Extract the (x, y) coordinate from the center of the cell holding the provided text.  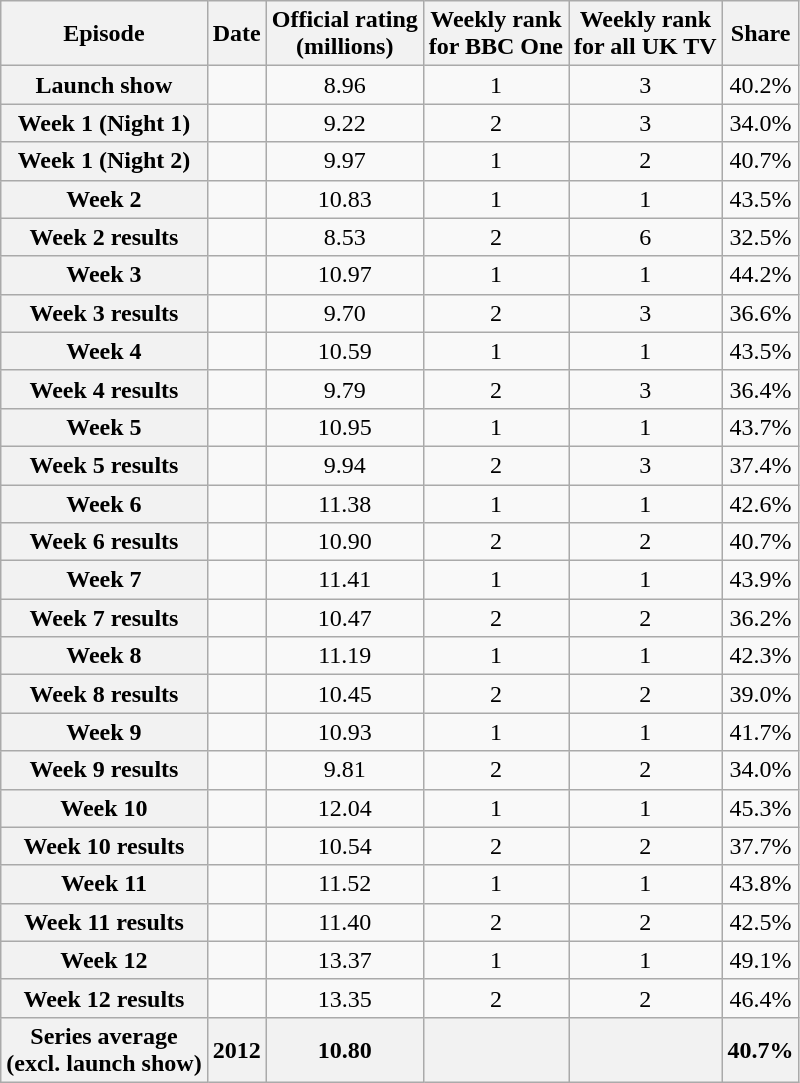
Week 7 results (104, 618)
Week 2 results (104, 237)
9.94 (344, 465)
40.2% (760, 85)
42.3% (760, 656)
13.37 (344, 960)
Week 1 (Night 2) (104, 161)
42.5% (760, 922)
Week 4 (104, 351)
45.3% (760, 808)
Week 8 (104, 656)
Week 9 results (104, 770)
11.19 (344, 656)
43.7% (760, 427)
Week 6 (104, 503)
8.96 (344, 85)
Week 3 results (104, 313)
Series average(excl. launch show) (104, 1050)
32.5% (760, 237)
8.53 (344, 237)
36.6% (760, 313)
Week 1 (Night 1) (104, 123)
9.81 (344, 770)
Week 5 (104, 427)
Week 10 results (104, 846)
11.38 (344, 503)
Date (236, 34)
Week 11 (104, 884)
Week 10 (104, 808)
Share (760, 34)
43.8% (760, 884)
10.59 (344, 351)
37.4% (760, 465)
11.41 (344, 580)
Weekly rankfor all UK TV (646, 34)
10.45 (344, 694)
39.0% (760, 694)
Week 8 results (104, 694)
Week 9 (104, 732)
Week 11 results (104, 922)
Week 6 results (104, 542)
10.93 (344, 732)
Week 12 (104, 960)
Launch show (104, 85)
10.80 (344, 1050)
13.35 (344, 998)
10.54 (344, 846)
9.70 (344, 313)
Weekly rankfor BBC One (496, 34)
43.9% (760, 580)
10.90 (344, 542)
Episode (104, 34)
Week 2 (104, 199)
42.6% (760, 503)
Week 3 (104, 275)
9.79 (344, 389)
46.4% (760, 998)
37.7% (760, 846)
10.97 (344, 275)
11.52 (344, 884)
10.83 (344, 199)
9.97 (344, 161)
10.47 (344, 618)
Week 7 (104, 580)
Week 12 results (104, 998)
9.22 (344, 123)
41.7% (760, 732)
12.04 (344, 808)
Week 5 results (104, 465)
49.1% (760, 960)
36.2% (760, 618)
44.2% (760, 275)
36.4% (760, 389)
6 (646, 237)
Week 4 results (104, 389)
2012 (236, 1050)
11.40 (344, 922)
10.95 (344, 427)
Official rating(millions) (344, 34)
